Capture the cell that displays the provided text and extract its (x, y) central coordinate. 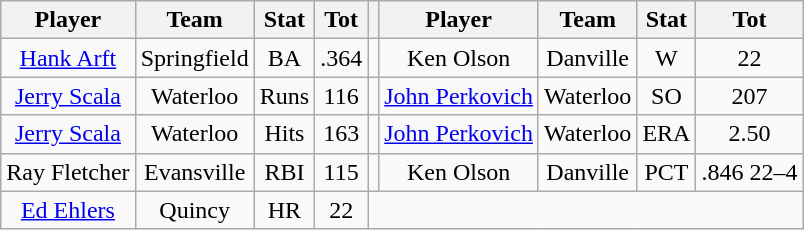
Quincy (194, 210)
115 (342, 172)
Runs (284, 96)
.846 22–4 (750, 172)
116 (342, 96)
BA (284, 58)
.364 (342, 58)
Ray Fletcher (68, 172)
W (666, 58)
RBI (284, 172)
Hits (284, 134)
2.50 (750, 134)
HR (284, 210)
Ed Ehlers (68, 210)
Hank Arft (68, 58)
SO (666, 96)
207 (750, 96)
PCT (666, 172)
Springfield (194, 58)
ERA (666, 134)
Evansville (194, 172)
163 (342, 134)
